Identify which cell holds the provided text, then report its (X, Y) central coordinate. 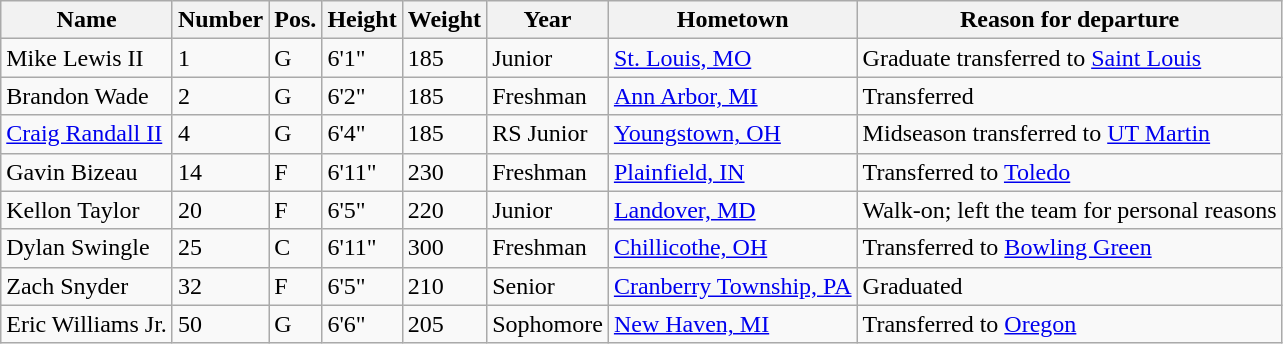
RS Junior (548, 134)
300 (444, 248)
32 (220, 286)
6'6" (362, 324)
6'4" (362, 134)
205 (444, 324)
New Haven, MI (732, 324)
Zach Snyder (87, 286)
Graduate transferred to Saint Louis (1070, 58)
C (296, 248)
220 (444, 210)
210 (444, 286)
Height (362, 20)
Cranberry Township, PA (732, 286)
6'1" (362, 58)
2 (220, 96)
Graduated (1070, 286)
Craig Randall II (87, 134)
14 (220, 172)
Dylan Swingle (87, 248)
Kellon Taylor (87, 210)
Senior (548, 286)
50 (220, 324)
Number (220, 20)
20 (220, 210)
4 (220, 134)
Brandon Wade (87, 96)
1 (220, 58)
Transferred to Bowling Green (1070, 248)
Hometown (732, 20)
Mike Lewis II (87, 58)
Weight (444, 20)
St. Louis, MO (732, 58)
Eric Williams Jr. (87, 324)
Ann Arbor, MI (732, 96)
6'2" (362, 96)
Midseason transferred to UT Martin (1070, 134)
230 (444, 172)
Year (548, 20)
Walk-on; left the team for personal reasons (1070, 210)
Transferred to Oregon (1070, 324)
25 (220, 248)
Transferred (1070, 96)
Sophomore (548, 324)
Youngstown, OH (732, 134)
Reason for departure (1070, 20)
Name (87, 20)
Plainfield, IN (732, 172)
Landover, MD (732, 210)
Chillicothe, OH (732, 248)
Pos. (296, 20)
Gavin Bizeau (87, 172)
Transferred to Toledo (1070, 172)
